Output the (X, Y) coordinate of the center of the cell containing the given text.  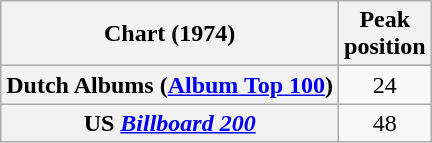
US Billboard 200 (170, 123)
Peak position (385, 34)
24 (385, 85)
Dutch Albums (Album Top 100) (170, 85)
Chart (1974) (170, 34)
48 (385, 123)
